From the cell containing the given text, extract its center point as (X, Y) coordinate. 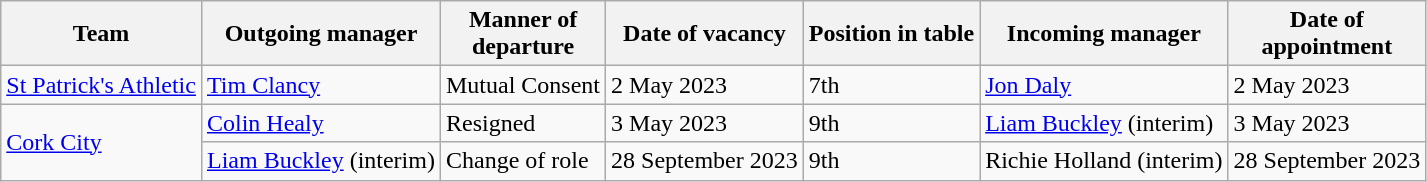
Outgoing manager (320, 34)
Date ofappointment (1327, 34)
Cork City (102, 142)
7th (891, 85)
Tim Clancy (320, 85)
Mutual Consent (522, 85)
Jon Daly (1104, 85)
Position in table (891, 34)
Manner ofdeparture (522, 34)
Date of vacancy (705, 34)
Change of role (522, 161)
Colin Healy (320, 123)
Team (102, 34)
Resigned (522, 123)
Richie Holland (interim) (1104, 161)
St Patrick's Athletic (102, 85)
Incoming manager (1104, 34)
